Capture the cell that displays the provided text and extract its (x, y) central coordinate. 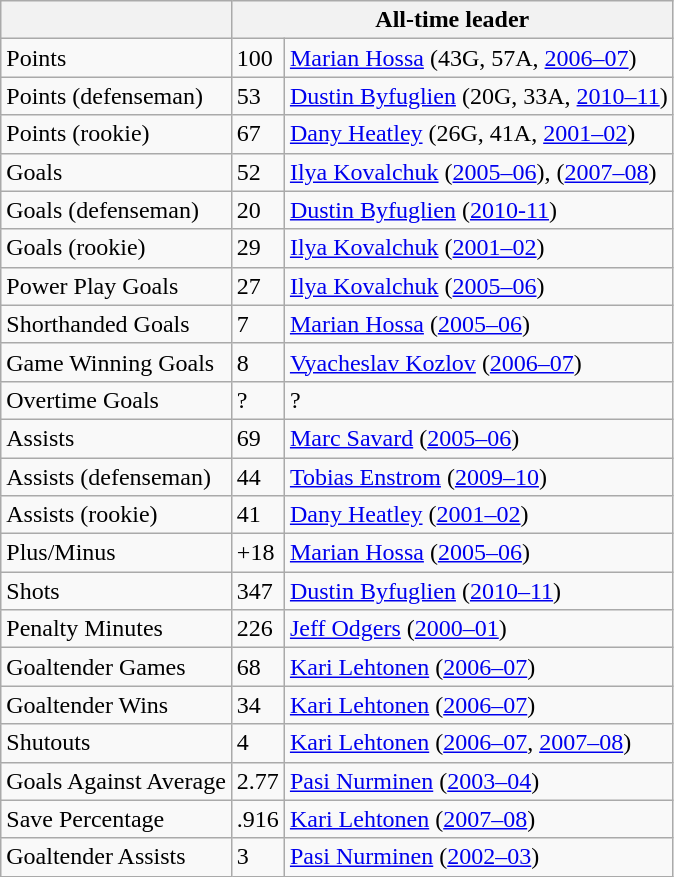
2.77 (258, 781)
Goals (116, 172)
Kari Lehtonen (2006–07, 2007–08) (478, 743)
Game Winning Goals (116, 362)
53 (258, 96)
Assists (defenseman) (116, 477)
7 (258, 324)
Goals (defenseman) (116, 210)
Penalty Minutes (116, 629)
Shutouts (116, 743)
347 (258, 591)
Goals Against Average (116, 781)
Power Play Goals (116, 286)
All-time leader (452, 20)
Assists (rookie) (116, 515)
Goaltender Wins (116, 705)
Pasi Nurminen (2002–03) (478, 857)
226 (258, 629)
Goaltender Games (116, 667)
.916 (258, 819)
Save Percentage (116, 819)
Shorthanded Goals (116, 324)
27 (258, 286)
Ilya Kovalchuk (2005–06), (2007–08) (478, 172)
Goaltender Assists (116, 857)
52 (258, 172)
Dustin Byfuglien (2010–11) (478, 591)
67 (258, 134)
8 (258, 362)
Pasi Nurminen (2003–04) (478, 781)
Tobias Enstrom (2009–10) (478, 477)
Dustin Byfuglien (20G, 33A, 2010–11) (478, 96)
Jeff Odgers (2000–01) (478, 629)
Overtime Goals (116, 400)
Ilya Kovalchuk (2005–06) (478, 286)
Dany Heatley (2001–02) (478, 515)
Marian Hossa (43G, 57A, 2006–07) (478, 58)
Goals (rookie) (116, 248)
Vyacheslav Kozlov (2006–07) (478, 362)
69 (258, 438)
41 (258, 515)
+18 (258, 553)
Points (defenseman) (116, 96)
44 (258, 477)
Dany Heatley (26G, 41A, 2001–02) (478, 134)
Assists (116, 438)
Points (116, 58)
Marc Savard (2005–06) (478, 438)
Ilya Kovalchuk (2001–02) (478, 248)
Plus/Minus (116, 553)
3 (258, 857)
29 (258, 248)
68 (258, 667)
Points (rookie) (116, 134)
Shots (116, 591)
34 (258, 705)
20 (258, 210)
Dustin Byfuglien (2010-11) (478, 210)
100 (258, 58)
4 (258, 743)
Kari Lehtonen (2007–08) (478, 819)
